For the text-containing cell, return its midpoint in (x, y) coordinate format. 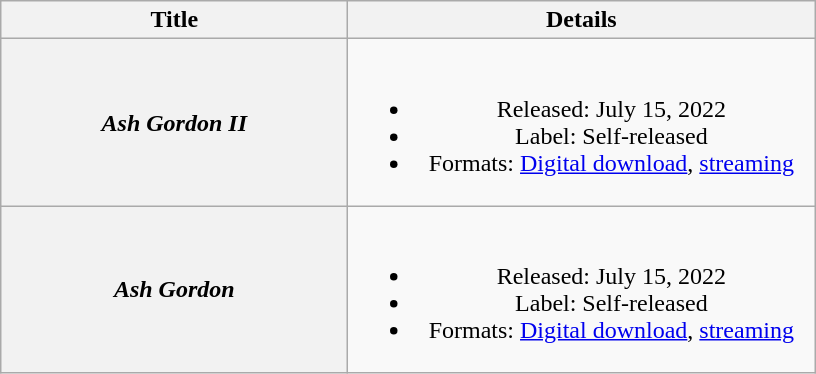
Ash Gordon (174, 290)
Title (174, 20)
Details (582, 20)
Ash Gordon II (174, 122)
